Output the [X, Y] coordinate of the center of the cell containing the given text.  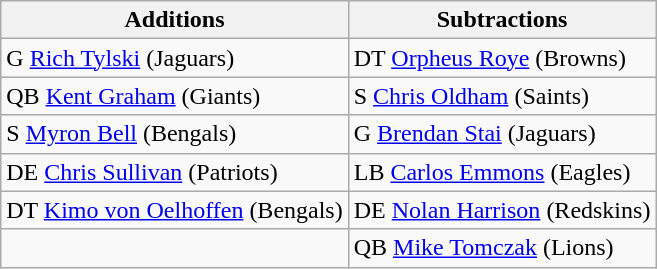
Additions [174, 20]
QB Kent Graham (Giants) [174, 96]
Subtractions [502, 20]
DE Nolan Harrison (Redskins) [502, 210]
LB Carlos Emmons (Eagles) [502, 172]
G Rich Tylski (Jaguars) [174, 58]
DE Chris Sullivan (Patriots) [174, 172]
S Myron Bell (Bengals) [174, 134]
QB Mike Tomczak (Lions) [502, 248]
DT Kimo von Oelhoffen (Bengals) [174, 210]
G Brendan Stai (Jaguars) [502, 134]
S Chris Oldham (Saints) [502, 96]
DT Orpheus Roye (Browns) [502, 58]
